Return [X, Y] of the center of cell containing provided text 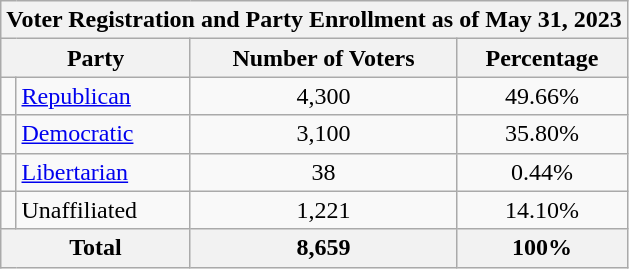
Libertarian [103, 172]
35.80% [542, 134]
38 [323, 172]
100% [542, 248]
Democratic [103, 134]
Percentage [542, 58]
Number of Voters [323, 58]
Republican [103, 96]
14.10% [542, 210]
0.44% [542, 172]
49.66% [542, 96]
4,300 [323, 96]
Total [96, 248]
Unaffiliated [103, 210]
8,659 [323, 248]
1,221 [323, 210]
3,100 [323, 134]
Party [96, 58]
Voter Registration and Party Enrollment as of May 31, 2023 [314, 20]
